Pinpoint the cell where the given text exists, returning its [x, y] midpoint coordinate. 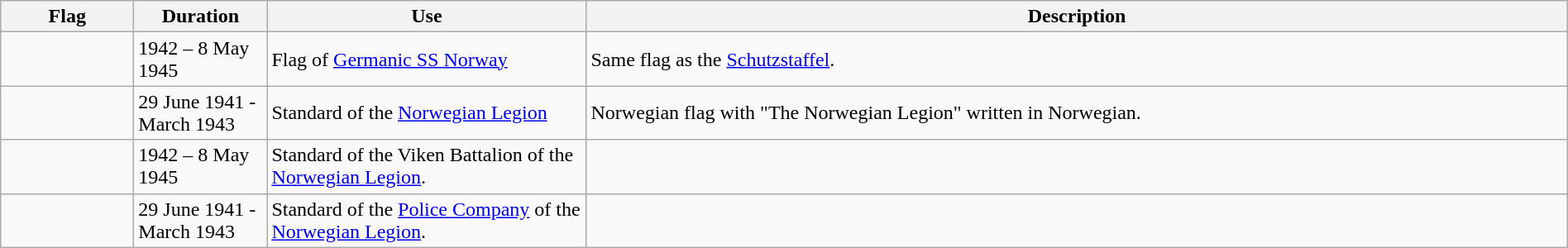
Standard of the Viken Battalion of the Norwegian Legion. [427, 167]
Duration [200, 17]
Standard of the Police Company of the Norwegian Legion. [427, 220]
Use [427, 17]
Flag of Germanic SS Norway [427, 60]
Description [1077, 17]
Standard of the Norwegian Legion [427, 112]
Flag [68, 17]
Same flag as the Schutzstaffel. [1077, 60]
Norwegian flag with "The Norwegian Legion" written in Norwegian. [1077, 112]
